Pinpoint the cell where the given text exists, returning its (x, y) midpoint coordinate. 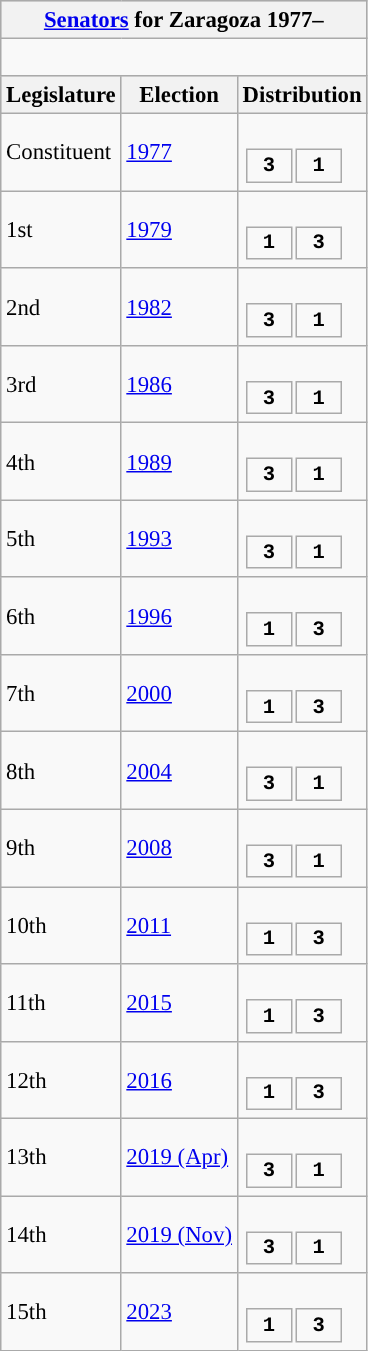
2016 (179, 1080)
7th (61, 694)
15th (61, 1312)
1993 (179, 538)
1996 (179, 616)
14th (61, 1234)
5th (61, 538)
2015 (179, 1002)
1986 (179, 384)
1979 (179, 230)
1st (61, 230)
1977 (179, 152)
2nd (61, 306)
Legislature (61, 95)
2000 (179, 694)
Distribution (302, 95)
2023 (179, 1312)
2019 (Nov) (179, 1234)
10th (61, 926)
2004 (179, 770)
2019 (Apr) (179, 1158)
Senators for Zaragoza 1977– (184, 20)
2011 (179, 926)
2008 (179, 848)
9th (61, 848)
Election (179, 95)
11th (61, 1002)
13th (61, 1158)
12th (61, 1080)
3rd (61, 384)
6th (61, 616)
1982 (179, 306)
4th (61, 462)
Constituent (61, 152)
8th (61, 770)
1989 (179, 462)
